Return the [X, Y] coordinate for the center point of the cell that contains the specified text.  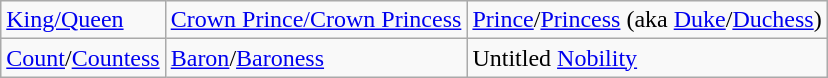
King/Queen [83, 20]
Count/Countess [83, 58]
Crown Prince/Crown Princess [316, 20]
Baron/Baroness [316, 58]
Untitled Nobility [647, 58]
Prince/Princess (aka Duke/Duchess) [647, 20]
